Output the (X, Y) coordinate of the center of the cell containing the given text.  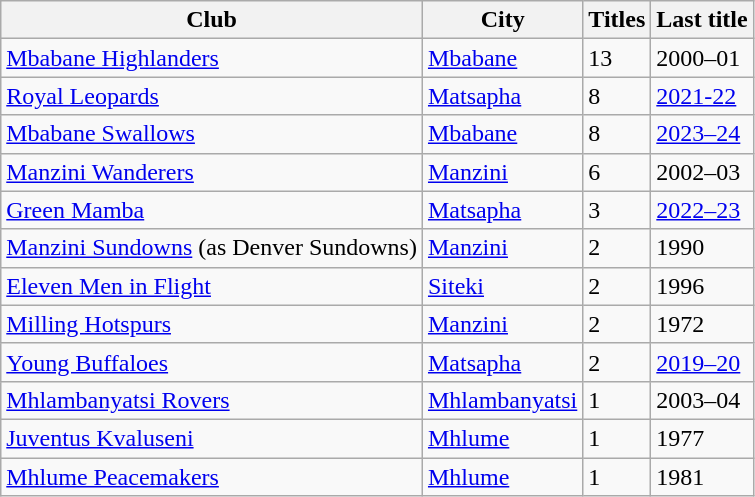
2019–20 (702, 362)
2002–03 (702, 172)
1977 (702, 438)
Manzini Wanderers (212, 172)
2023–24 (702, 134)
2000–01 (702, 58)
13 (617, 58)
Young Buffaloes (212, 362)
Titles (617, 20)
Mhlume Peacemakers (212, 477)
6 (617, 172)
2022–23 (702, 210)
Mbabane Swallows (212, 134)
Milling Hotspurs (212, 324)
Juventus Kvaluseni (212, 438)
City (502, 20)
3 (617, 210)
Eleven Men in Flight (212, 286)
1972 (702, 324)
2021-22 (702, 96)
Mhlambanyatsi Rovers (212, 400)
Club (212, 20)
Mhlambanyatsi (502, 400)
1996 (702, 286)
Last title (702, 20)
1990 (702, 248)
Siteki (502, 286)
1981 (702, 477)
2003–04 (702, 400)
Green Mamba (212, 210)
Manzini Sundowns (as Denver Sundowns) (212, 248)
Mbabane Highlanders (212, 58)
Royal Leopards (212, 96)
